Return [x, y] of the center of cell containing provided text 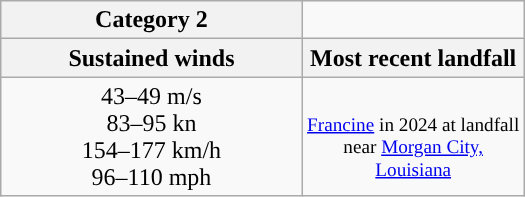
Most recent landfall [413, 58]
Francine in 2024 at landfall near Morgan City, Louisiana [413, 136]
Sustained winds [152, 58]
43–49 m/s83–95 kn154–177 km/h96–110 mph [152, 136]
Category 2 [152, 20]
